Provide the [x, y] coordinate of the cell's center where the given text is located.  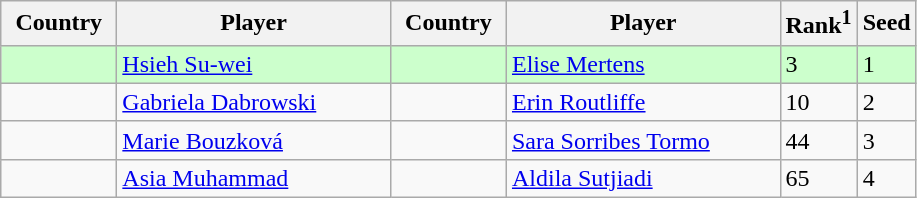
Aldila Sutjiadi [643, 178]
10 [818, 102]
44 [818, 140]
Elise Mertens [643, 64]
Gabriela Dabrowski [254, 102]
Erin Routliffe [643, 102]
Rank1 [818, 24]
1 [886, 64]
Asia Muhammad [254, 178]
2 [886, 102]
Seed [886, 24]
4 [886, 178]
Sara Sorribes Tormo [643, 140]
Marie Bouzková [254, 140]
65 [818, 178]
Hsieh Su-wei [254, 64]
